For the text-containing cell, return its midpoint in (x, y) coordinate format. 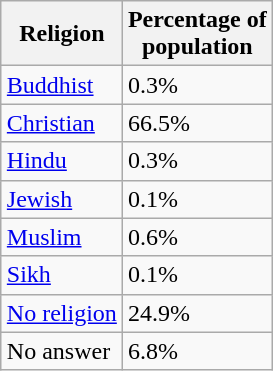
6.8% (197, 351)
Jewish (62, 199)
No religion (62, 313)
Buddhist (62, 85)
Christian (62, 123)
No answer (62, 351)
Sikh (62, 275)
Percentage of population (197, 34)
24.9% (197, 313)
Hindu (62, 161)
66.5% (197, 123)
Religion (62, 34)
0.6% (197, 237)
Muslim (62, 237)
